Identify which cell holds the provided text, then report its [X, Y] central coordinate. 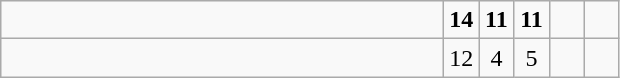
14 [462, 20]
4 [496, 58]
12 [462, 58]
5 [532, 58]
